Detect which cell encompasses the target text, then output its [x, y] center coordinate. 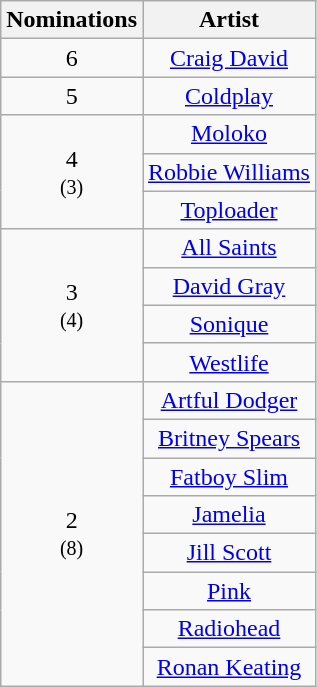
Westlife [228, 362]
6 [72, 58]
Toploader [228, 210]
Moloko [228, 134]
Robbie Williams [228, 172]
Coldplay [228, 96]
Artist [228, 20]
5 [72, 96]
Sonique [228, 324]
Ronan Keating [228, 667]
David Gray [228, 286]
4(3) [72, 172]
Artful Dodger [228, 400]
All Saints [228, 248]
Jill Scott [228, 553]
Fatboy Slim [228, 477]
Britney Spears [228, 438]
Jamelia [228, 515]
Nominations [72, 20]
2(8) [72, 533]
3(4) [72, 305]
Craig David [228, 58]
Radiohead [228, 629]
Pink [228, 591]
